Find where the given text appears and provide that cell's center as (x, y) coordinate. 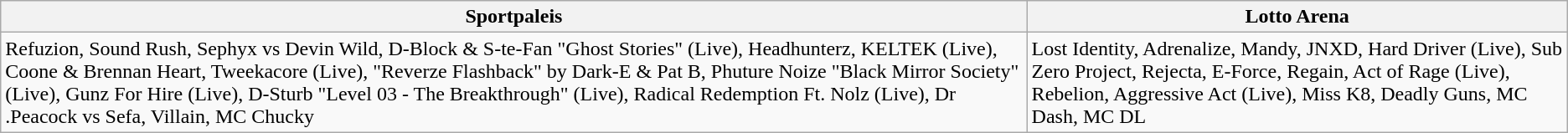
Sportpaleis (514, 17)
Lotto Arena (1297, 17)
